From the cell containing the given text, extract its center point as (X, Y) coordinate. 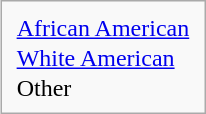
African American (103, 28)
White American (103, 58)
Other (103, 88)
